Provide the (X, Y) coordinate of the cell's center where the given text is located.  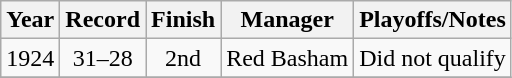
Record (103, 20)
1924 (30, 58)
Playoffs/Notes (433, 20)
Red Basham (288, 58)
Manager (288, 20)
Did not qualify (433, 58)
31–28 (103, 58)
2nd (184, 58)
Year (30, 20)
Finish (184, 20)
